Determine the (X, Y) coordinate at the center of the cell enclosing the given text.  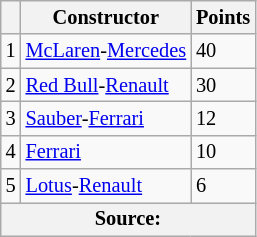
Source: (128, 219)
12 (223, 118)
1 (11, 51)
5 (11, 186)
6 (223, 186)
Ferrari (106, 152)
2 (11, 85)
Constructor (106, 17)
30 (223, 85)
3 (11, 118)
Sauber-Ferrari (106, 118)
Red Bull-Renault (106, 85)
4 (11, 152)
40 (223, 51)
Points (223, 17)
McLaren-Mercedes (106, 51)
10 (223, 152)
Lotus-Renault (106, 186)
